Output the (x, y) coordinate of the center of the cell containing the given text.  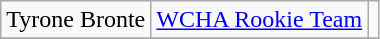
WCHA Rookie Team (260, 20)
Tyrone Bronte (76, 20)
